Return the [X, Y] coordinate for the center point of the cell that contains the specified text.  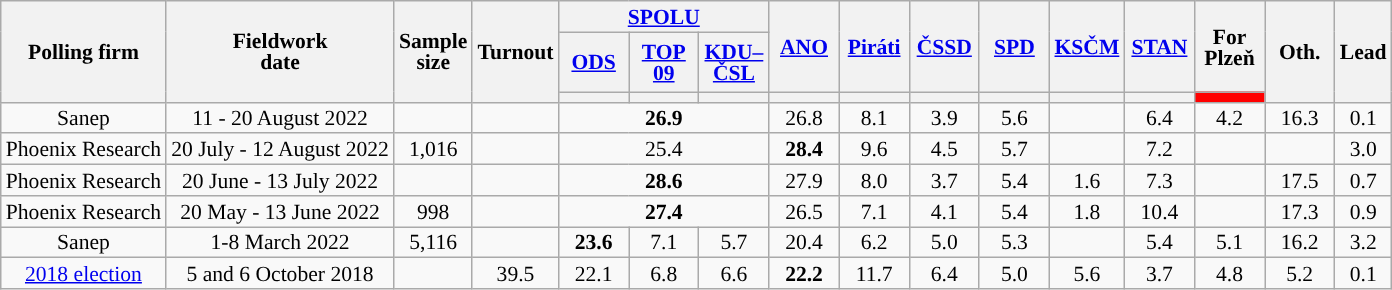
SPOLU [664, 16]
TOP 09 [664, 62]
4.2 [1229, 118]
5.2 [1300, 274]
8.1 [874, 118]
28.6 [664, 180]
27.4 [664, 212]
20.4 [804, 242]
9.6 [874, 150]
28.4 [804, 150]
ČSSD [944, 46]
SPD [1014, 46]
1.8 [1086, 212]
7.3 [1159, 180]
3.2 [1364, 242]
22.1 [594, 274]
22.2 [804, 274]
4.1 [944, 212]
16.2 [1300, 242]
16.3 [1300, 118]
998 [433, 212]
39.5 [515, 274]
17.3 [1300, 212]
26.8 [804, 118]
20 June - 13 July 2022 [280, 180]
Fieldworkdate [280, 52]
3.0 [1364, 150]
0.7 [1364, 180]
1.6 [1086, 180]
8.0 [874, 180]
7.2 [1159, 150]
2018 election [84, 274]
ANO [804, 46]
11.7 [874, 274]
4.8 [1229, 274]
26.9 [664, 118]
ODS [594, 62]
17.5 [1300, 180]
6.2 [874, 242]
KDU–ČSL [734, 62]
1,016 [433, 150]
5 and 6 October 2018 [280, 274]
5.3 [1014, 242]
25.4 [664, 150]
For Plzeň [1229, 46]
Oth. [1300, 52]
0.9 [1364, 212]
26.5 [804, 212]
20 July - 12 August 2022 [280, 150]
Polling firm [84, 52]
10.4 [1159, 212]
23.6 [594, 242]
5,116 [433, 242]
27.9 [804, 180]
11 - 20 August 2022 [280, 118]
6.8 [664, 274]
4.5 [944, 150]
20 May - 13 June 2022 [280, 212]
3.9 [944, 118]
6.6 [734, 274]
KSČM [1086, 46]
Samplesize [433, 52]
5.1 [1229, 242]
1-8 March 2022 [280, 242]
Piráti [874, 46]
Turnout [515, 52]
Lead [1364, 52]
STAN [1159, 46]
